Return the (X, Y) coordinate for the center point of the cell that contains the specified text.  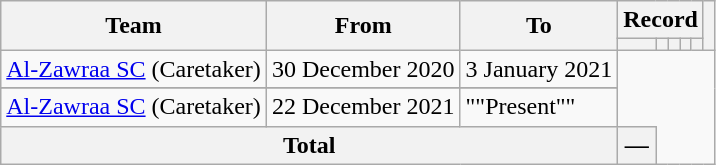
30 December 2020 (363, 69)
22 December 2021 (363, 107)
Team (134, 26)
3 January 2021 (539, 69)
To (539, 26)
Record (661, 20)
""Present"" (539, 107)
From (363, 26)
— (637, 145)
Total (310, 145)
